Capture the cell that displays the provided text and extract its [X, Y] central coordinate. 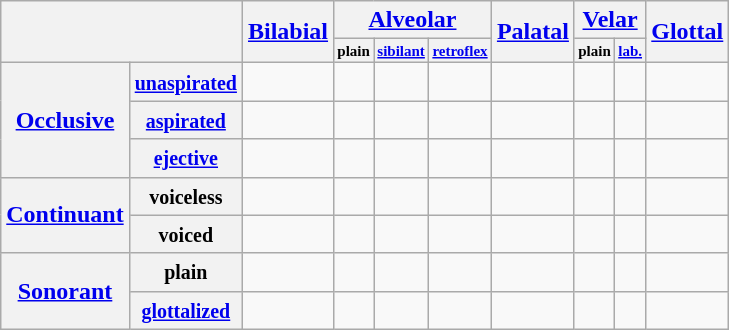
voiceless [186, 196]
unaspirated [186, 82]
glottalized [186, 310]
Continuant [65, 215]
sibilant [402, 51]
aspirated [186, 120]
voiced [186, 234]
Alveolar [413, 20]
Velar [610, 20]
Palatal [532, 32]
ejective [186, 158]
lab. [630, 51]
Bilabial [288, 32]
Glottal [688, 32]
Occlusive [65, 120]
retroflex [460, 51]
Sonorant [65, 291]
